Capture the cell that displays the provided text and extract its [X, Y] central coordinate. 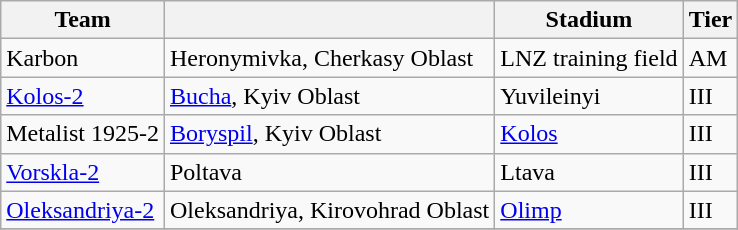
Vorskla-2 [83, 172]
Karbon [83, 58]
Bucha, Kyiv Oblast [329, 96]
Boryspil, Kyiv Oblast [329, 134]
Yuvileinyi [589, 96]
Kolos [589, 134]
Ltava [589, 172]
AM [710, 58]
Oleksandriya, Kirovohrad Oblast [329, 210]
Olimp [589, 210]
LNZ training field [589, 58]
Heronymivka, Cherkasy Oblast [329, 58]
Tier [710, 20]
Metalist 1925-2 [83, 134]
Team [83, 20]
Poltava [329, 172]
Oleksandriya-2 [83, 210]
Stadium [589, 20]
Kolos-2 [83, 96]
